From the cell containing the given text, extract its center point as [x, y] coordinate. 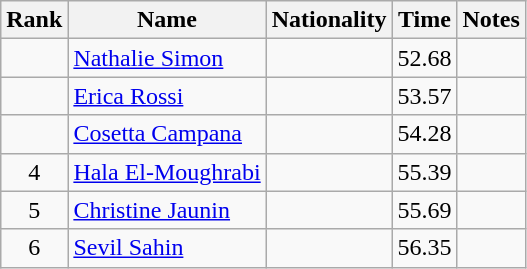
Time [424, 20]
52.68 [424, 58]
56.35 [424, 248]
54.28 [424, 134]
Nathalie Simon [167, 58]
Hala El-Moughrabi [167, 172]
55.39 [424, 172]
5 [34, 210]
Name [167, 20]
Notes [491, 20]
6 [34, 248]
4 [34, 172]
55.69 [424, 210]
Rank [34, 20]
Sevil Sahin [167, 248]
Cosetta Campana [167, 134]
Erica Rossi [167, 96]
Christine Jaunin [167, 210]
Nationality [329, 20]
53.57 [424, 96]
